Scan for the cell matching the given text and deliver its (x, y) coordinate at center. 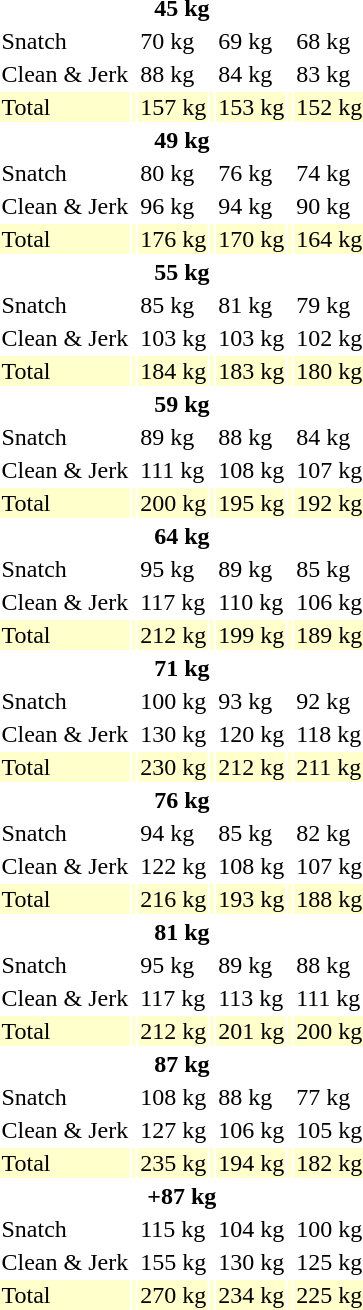
235 kg (174, 1163)
195 kg (252, 503)
122 kg (174, 866)
81 kg (252, 305)
84 kg (252, 74)
76 kg (252, 173)
199 kg (252, 635)
153 kg (252, 107)
234 kg (252, 1295)
194 kg (252, 1163)
170 kg (252, 239)
120 kg (252, 734)
201 kg (252, 1031)
115 kg (174, 1229)
176 kg (174, 239)
193 kg (252, 899)
230 kg (174, 767)
93 kg (252, 701)
184 kg (174, 371)
96 kg (174, 206)
100 kg (174, 701)
216 kg (174, 899)
155 kg (174, 1262)
127 kg (174, 1130)
200 kg (174, 503)
270 kg (174, 1295)
111 kg (174, 470)
183 kg (252, 371)
70 kg (174, 41)
104 kg (252, 1229)
69 kg (252, 41)
157 kg (174, 107)
110 kg (252, 602)
80 kg (174, 173)
113 kg (252, 998)
106 kg (252, 1130)
